Locate the cell with the specified text and output its [x, y] center coordinate. 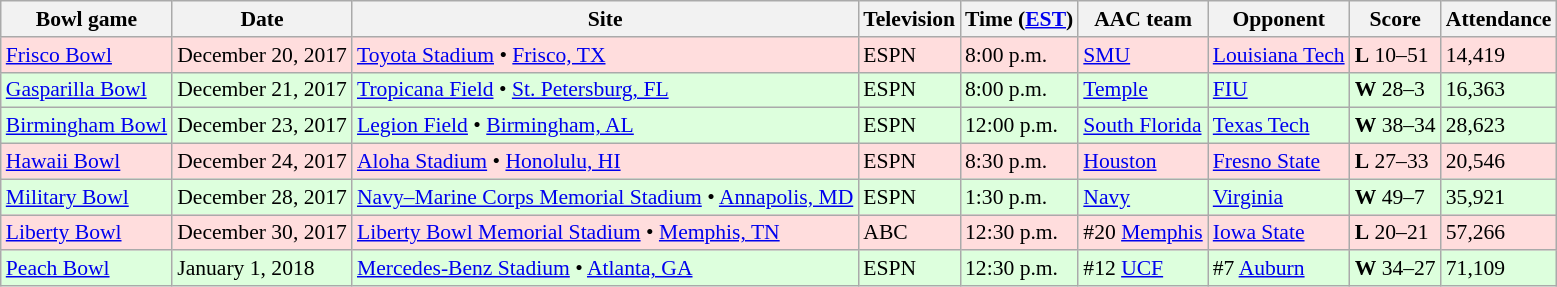
1:30 p.m. [1019, 197]
Liberty Bowl Memorial Stadium • Memphis, TN [605, 233]
W 34–27 [1396, 269]
#20 Memphis [1142, 233]
December 28, 2017 [262, 197]
December 30, 2017 [262, 233]
Iowa State [1279, 233]
FIU [1279, 90]
W 49–7 [1396, 197]
Virginia [1279, 197]
Texas Tech [1279, 126]
20,546 [1499, 162]
Opponent [1279, 19]
Louisiana Tech [1279, 55]
14,419 [1499, 55]
Military Bowl [86, 197]
Navy [1142, 197]
Television [909, 19]
Bowl game [86, 19]
Birmingham Bowl [86, 126]
SMU [1142, 55]
28,623 [1499, 126]
Temple [1142, 90]
Frisco Bowl [86, 55]
January 1, 2018 [262, 269]
Attendance [1499, 19]
W 38–34 [1396, 126]
December 21, 2017 [262, 90]
Fresno State [1279, 162]
8:30 p.m. [1019, 162]
Date [262, 19]
South Florida [1142, 126]
Navy–Marine Corps Memorial Stadium • Annapolis, MD [605, 197]
L 20–21 [1396, 233]
#7 Auburn [1279, 269]
#12 UCF [1142, 269]
W 28–3 [1396, 90]
Toyota Stadium • Frisco, TX [605, 55]
Score [1396, 19]
Houston [1142, 162]
Site [605, 19]
AAC team [1142, 19]
Time (EST) [1019, 19]
Mercedes-Benz Stadium • Atlanta, GA [605, 269]
16,363 [1499, 90]
Peach Bowl [86, 269]
35,921 [1499, 197]
December 24, 2017 [262, 162]
Hawaii Bowl [86, 162]
71,109 [1499, 269]
Gasparilla Bowl [86, 90]
57,266 [1499, 233]
Tropicana Field • St. Petersburg, FL [605, 90]
Aloha Stadium • Honolulu, HI [605, 162]
L 27–33 [1396, 162]
December 23, 2017 [262, 126]
December 20, 2017 [262, 55]
Legion Field • Birmingham, AL [605, 126]
ABC [909, 233]
L 10–51 [1396, 55]
Liberty Bowl [86, 233]
12:00 p.m. [1019, 126]
